Find where the given text appears and provide that cell's center as (x, y) coordinate. 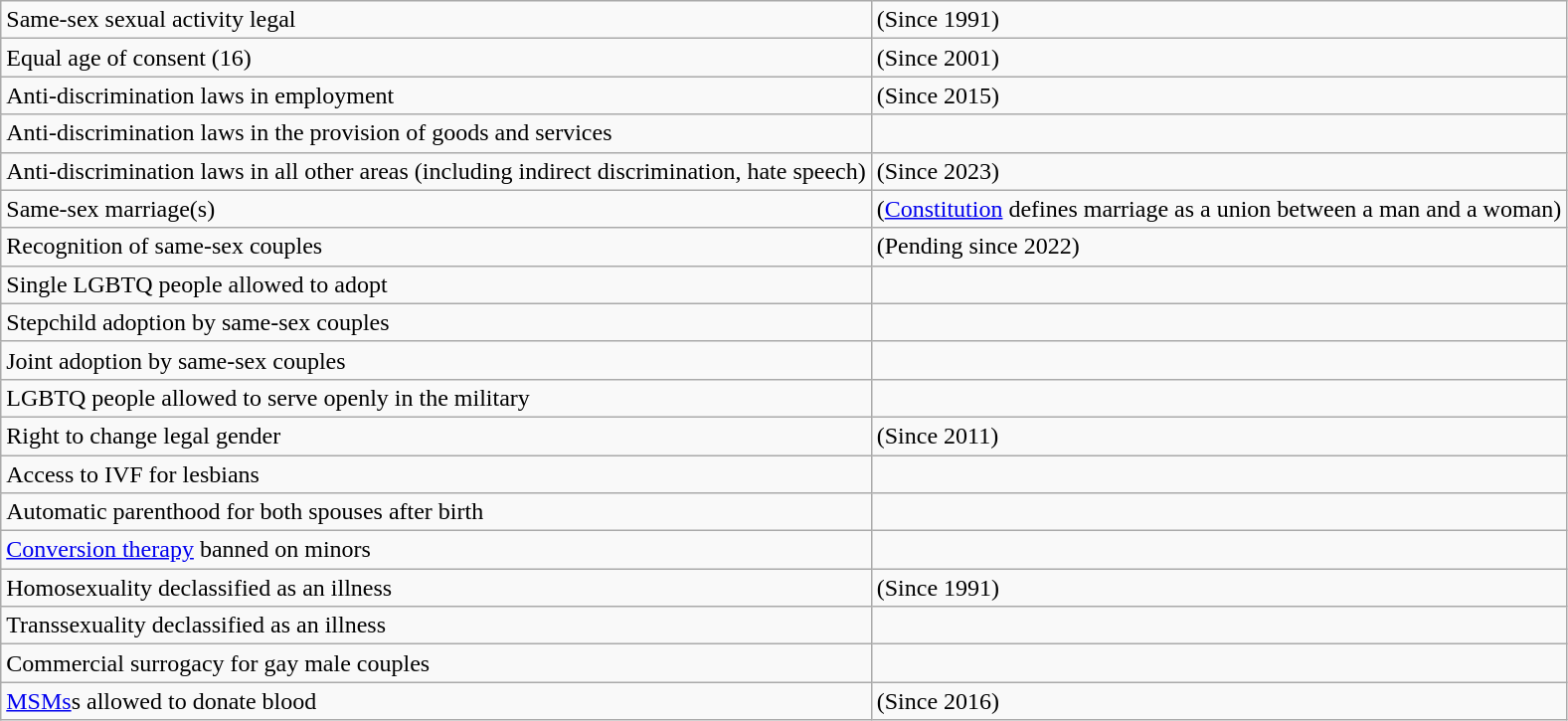
Single LGBTQ people allowed to adopt (436, 284)
(Since 2023) (1219, 171)
Stepchild adoption by same-sex couples (436, 322)
LGBTQ people allowed to serve openly in the military (436, 398)
Transsexuality declassified as an illness (436, 626)
Access to IVF for lesbians (436, 474)
MSMss allowed to donate blood (436, 701)
Anti-discrimination laws in employment (436, 95)
Anti-discrimination laws in the provision of goods and services (436, 133)
Anti-discrimination laws in all other areas (including indirect discrimination, hate speech) (436, 171)
(Since 2001) (1219, 58)
Same-sex sexual activity legal (436, 20)
Joint adoption by same-sex couples (436, 360)
Automatic parenthood for both spouses after birth (436, 512)
Commercial surrogacy for gay male couples (436, 663)
(Constitution defines marriage as a union between a man and a woman) (1219, 209)
Homosexuality declassified as an illness (436, 588)
Same-sex marriage(s) (436, 209)
Right to change legal gender (436, 436)
Conversion therapy banned on minors (436, 550)
(Since 2015) (1219, 95)
(Pending since 2022) (1219, 247)
(Since 2016) (1219, 701)
Equal age of consent (16) (436, 58)
Recognition of same-sex couples (436, 247)
(Since 2011) (1219, 436)
